Return the (X, Y) coordinate for the center point of the cell that contains the specified text.  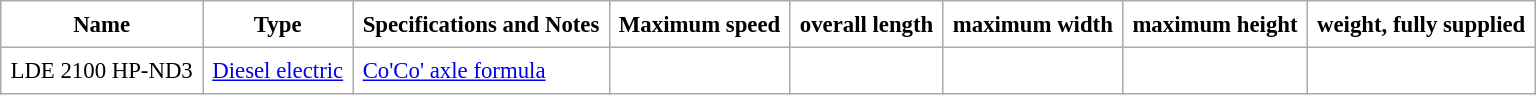
Co'Co' axle formula (481, 70)
Type (277, 24)
LDE 2100 HP-ND3 (102, 70)
overall length (866, 24)
weight, fully supplied (1421, 24)
Diesel electric (277, 70)
maximum height (1216, 24)
maximum width (1033, 24)
Specifications and Notes (481, 24)
Name (102, 24)
Maximum speed (700, 24)
